Extract the [X, Y] coordinate from the center of the cell holding the provided text.  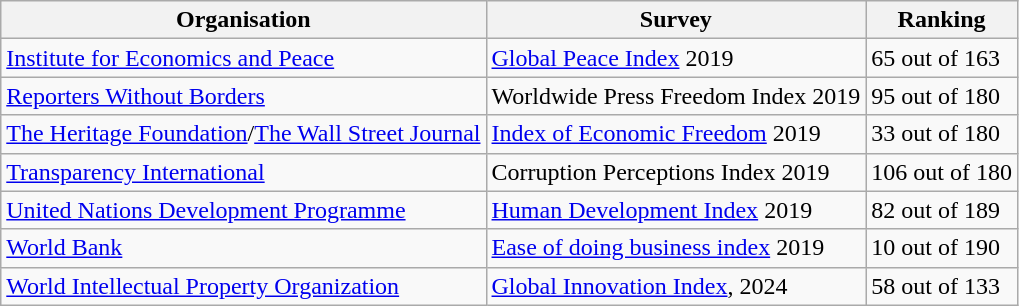
Worldwide Press Freedom Index 2019 [676, 96]
World Intellectual Property Organization [244, 286]
65 out of 163 [942, 58]
Global Innovation Index, 2024 [676, 286]
Ranking [942, 20]
World Bank [244, 248]
United Nations Development Programme [244, 210]
95 out of 180 [942, 96]
Global Peace Index 2019 [676, 58]
82 out of 189 [942, 210]
Human Development Index 2019 [676, 210]
33 out of 180 [942, 134]
58 out of 133 [942, 286]
Survey [676, 20]
Ease of doing business index 2019 [676, 248]
Corruption Perceptions Index 2019 [676, 172]
Transparency International [244, 172]
The Heritage Foundation/The Wall Street Journal [244, 134]
106 out of 180 [942, 172]
10 out of 190 [942, 248]
Institute for Economics and Peace [244, 58]
Organisation [244, 20]
Reporters Without Borders [244, 96]
Index of Economic Freedom 2019 [676, 134]
